Provide the [X, Y] coordinate of the cell's center where the given text is located.  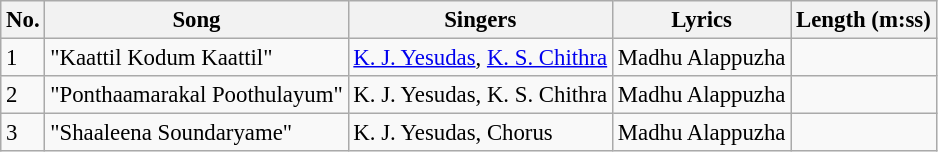
"Kaattil Kodum Kaattil" [196, 58]
1 [23, 58]
Length (m:ss) [864, 20]
Lyrics [701, 20]
No. [23, 20]
3 [23, 133]
Song [196, 20]
"Ponthaamarakal Poothulayum" [196, 95]
"Shaaleena Soundaryame" [196, 133]
2 [23, 95]
Singers [480, 20]
K. J. Yesudas, Chorus [480, 133]
